Locate the cell with the specified text and output its [X, Y] center coordinate. 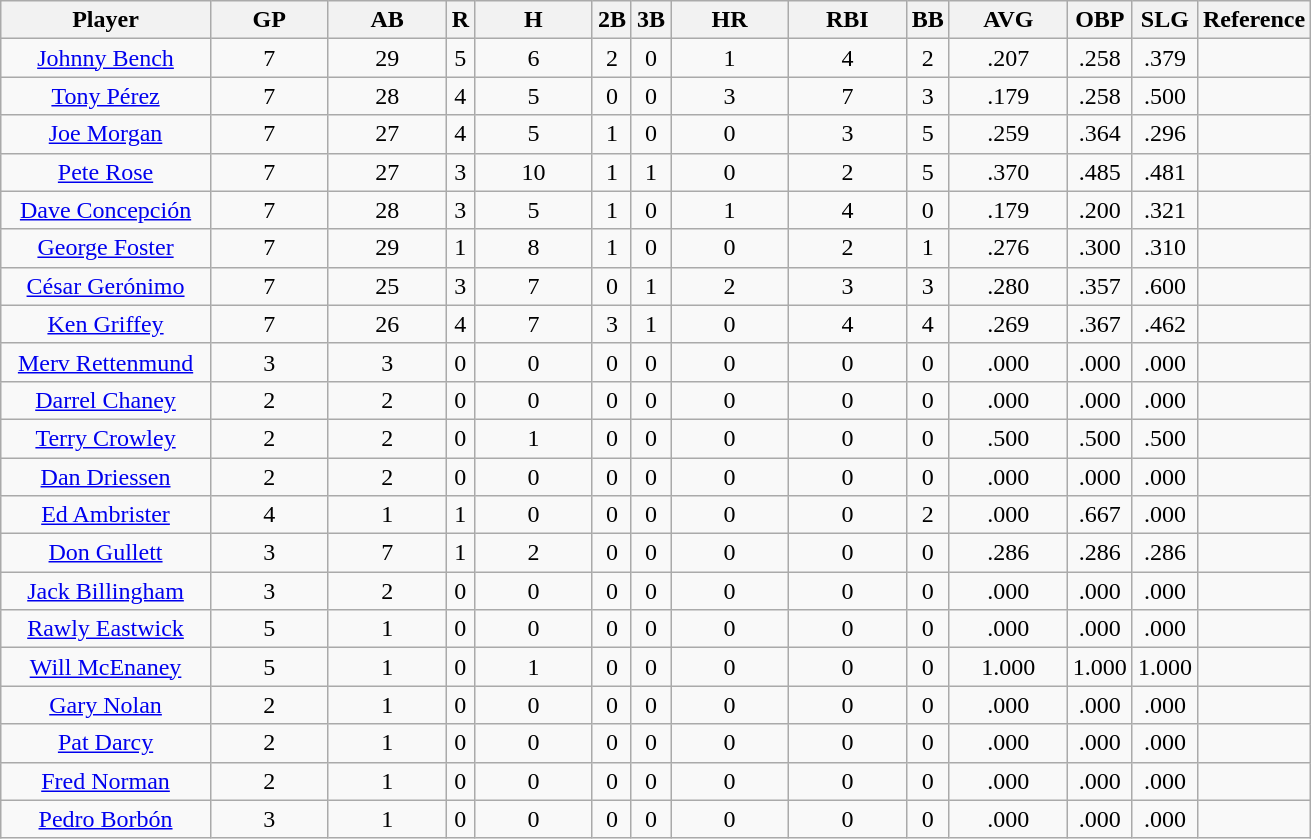
3B [650, 20]
AB [387, 20]
.207 [1008, 58]
BB [928, 20]
Don Gullett [106, 553]
Pat Darcy [106, 743]
Pedro Borbón [106, 819]
.200 [1100, 210]
.667 [1100, 515]
.259 [1008, 134]
SLG [1164, 20]
OBP [1100, 20]
.364 [1100, 134]
.379 [1164, 58]
.300 [1100, 248]
R [460, 20]
HR [730, 20]
.357 [1100, 286]
GP [269, 20]
César Gerónimo [106, 286]
Ed Ambrister [106, 515]
Joe Morgan [106, 134]
Tony Pérez [106, 96]
.370 [1008, 172]
Ken Griffey [106, 324]
Dan Driessen [106, 477]
Will McEnaney [106, 667]
Player [106, 20]
Dave Concepción [106, 210]
Terry Crowley [106, 438]
.485 [1100, 172]
25 [387, 286]
Jack Billingham [106, 591]
Reference [1254, 20]
.600 [1164, 286]
RBI [847, 20]
.321 [1164, 210]
George Foster [106, 248]
26 [387, 324]
Fred Norman [106, 781]
Darrel Chaney [106, 400]
.280 [1008, 286]
Gary Nolan [106, 705]
8 [534, 248]
.462 [1164, 324]
.296 [1164, 134]
Merv Rettenmund [106, 362]
H [534, 20]
2B [612, 20]
Johnny Bench [106, 58]
Rawly Eastwick [106, 629]
.481 [1164, 172]
.276 [1008, 248]
10 [534, 172]
.310 [1164, 248]
.367 [1100, 324]
.269 [1008, 324]
AVG [1008, 20]
6 [534, 58]
Pete Rose [106, 172]
